For the text-containing cell, return its midpoint in [X, Y] coordinate format. 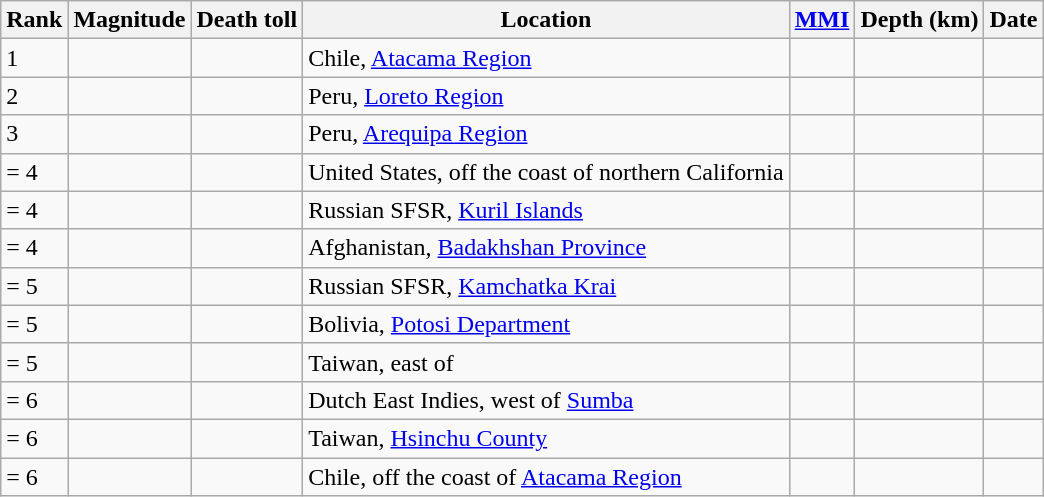
Depth (km) [920, 20]
Taiwan, east of [546, 362]
United States, off the coast of northern California [546, 172]
Peru, Loreto Region [546, 96]
Death toll [247, 20]
Date [1014, 20]
Russian SFSR, Kamchatka Krai [546, 286]
Peru, Arequipa Region [546, 134]
Chile, Atacama Region [546, 58]
2 [34, 96]
Rank [34, 20]
Taiwan, Hsinchu County [546, 438]
Dutch East Indies, west of Sumba [546, 400]
1 [34, 58]
Bolivia, Potosi Department [546, 324]
3 [34, 134]
Location [546, 20]
MMI [822, 20]
Afghanistan, Badakhshan Province [546, 248]
Magnitude [130, 20]
Russian SFSR, Kuril Islands [546, 210]
Chile, off the coast of Atacama Region [546, 477]
